Determine the (X, Y) coordinate at the center of the cell enclosing the given text.  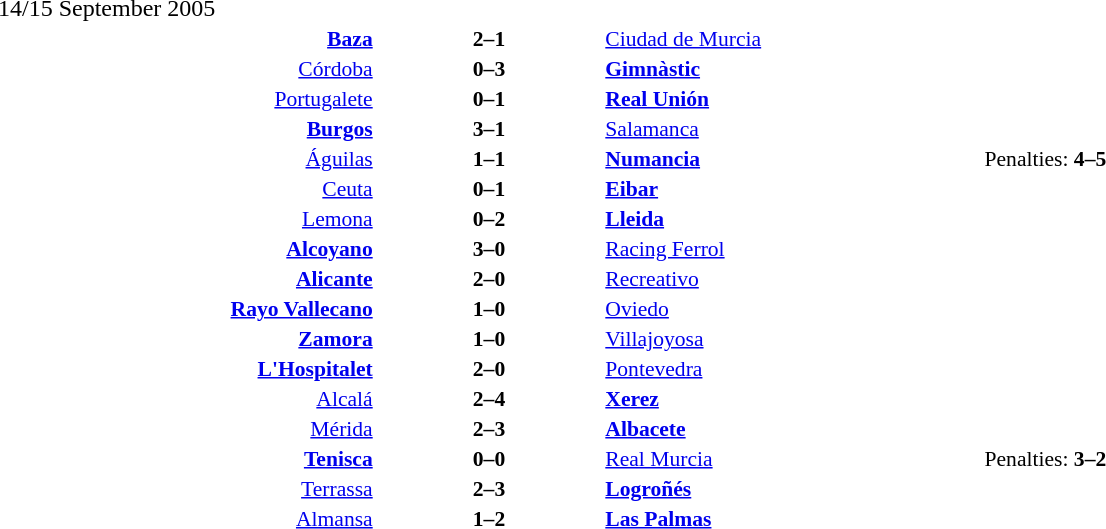
Real Murcia (793, 458)
0–2 (490, 218)
Logroñés (793, 488)
Xerez (793, 398)
Oviedo (793, 308)
Salamanca (793, 128)
Numancia (793, 158)
0–3 (490, 68)
3–1 (490, 128)
2–4 (490, 398)
Racing Ferrol (793, 248)
1–1 (490, 158)
2–1 (490, 38)
Gimnàstic (793, 68)
Ciudad de Murcia (793, 38)
0–0 (490, 458)
Villajoyosa (793, 338)
3–0 (490, 248)
Albacete (793, 428)
Recreativo (793, 278)
Lleida (793, 218)
Pontevedra (793, 368)
Eibar (793, 188)
Real Unión (793, 98)
